Provide the (X, Y) coordinate of the cell's center where the given text is located.  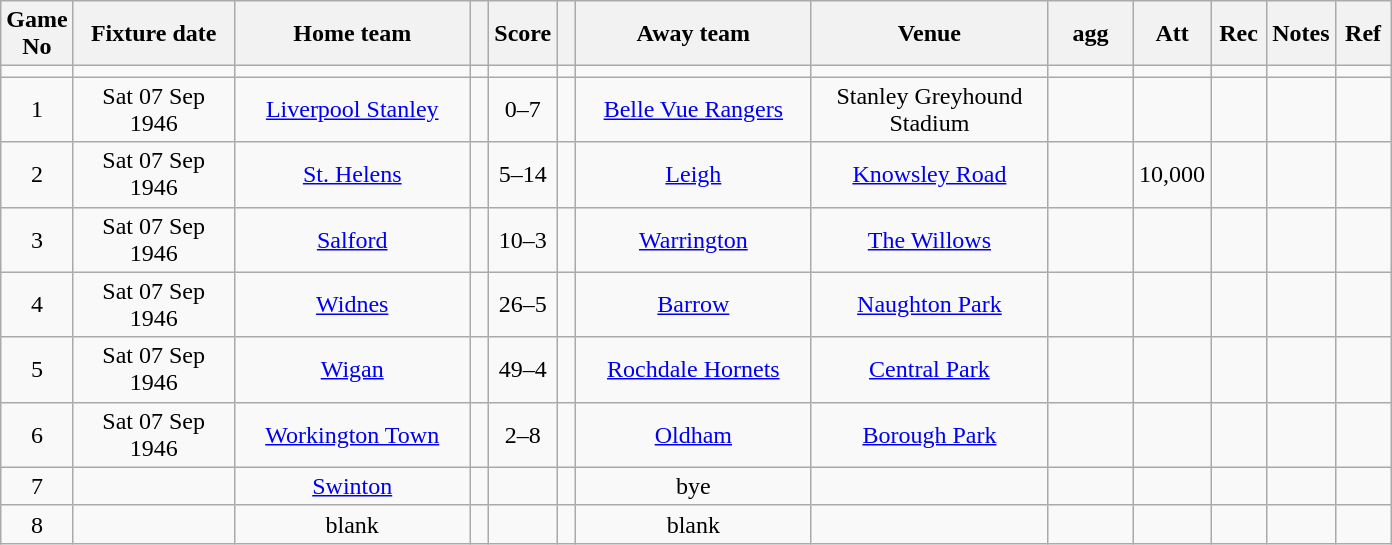
6 (37, 434)
10,000 (1172, 174)
Venue (929, 34)
49–4 (523, 370)
Salford (352, 240)
Widnes (352, 304)
5 (37, 370)
Rochdale Hornets (693, 370)
26–5 (523, 304)
Barrow (693, 304)
0–7 (523, 110)
Game No (37, 34)
Away team (693, 34)
Fixture date (154, 34)
8 (37, 524)
Notes (1301, 34)
Swinton (352, 486)
4 (37, 304)
Warrington (693, 240)
Borough Park (929, 434)
Ref (1363, 34)
St. Helens (352, 174)
1 (37, 110)
Leigh (693, 174)
Oldham (693, 434)
Score (523, 34)
The Willows (929, 240)
Central Park (929, 370)
2 (37, 174)
10–3 (523, 240)
Belle Vue Rangers (693, 110)
Naughton Park (929, 304)
Home team (352, 34)
Rec (1239, 34)
agg (1090, 34)
Liverpool Stanley (352, 110)
5–14 (523, 174)
bye (693, 486)
Att (1172, 34)
Knowsley Road (929, 174)
Stanley Greyhound Stadium (929, 110)
Wigan (352, 370)
3 (37, 240)
7 (37, 486)
Workington Town (352, 434)
2–8 (523, 434)
